Locate the cell with the specified text and output its (x, y) center coordinate. 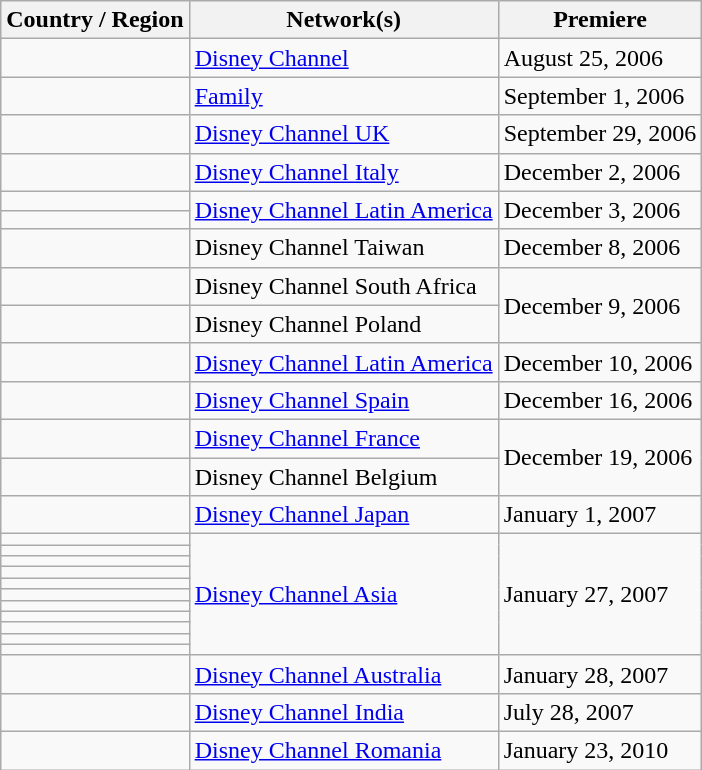
Disney Channel Australia (344, 674)
Disney Channel South Africa (344, 286)
December 3, 2006 (600, 210)
Disney Channel France (344, 438)
Disney Channel Asia (344, 595)
September 1, 2006 (600, 96)
Disney Channel India (344, 712)
January 23, 2010 (600, 750)
Disney Channel (344, 58)
September 29, 2006 (600, 134)
Country / Region (95, 20)
Disney Channel Italy (344, 172)
Disney Channel Belgium (344, 477)
August 25, 2006 (600, 58)
December 2, 2006 (600, 172)
December 10, 2006 (600, 362)
July 28, 2007 (600, 712)
Family (344, 96)
Disney Channel Spain (344, 400)
December 16, 2006 (600, 400)
January 28, 2007 (600, 674)
Disney Channel Romania (344, 750)
December 19, 2006 (600, 457)
Disney Channel Poland (344, 324)
Disney Channel Taiwan (344, 248)
January 27, 2007 (600, 595)
Disney Channel UK (344, 134)
December 8, 2006 (600, 248)
Network(s) (344, 20)
January 1, 2007 (600, 515)
Premiere (600, 20)
December 9, 2006 (600, 305)
Disney Channel Japan (344, 515)
